Capture the cell that displays the provided text and extract its [X, Y] central coordinate. 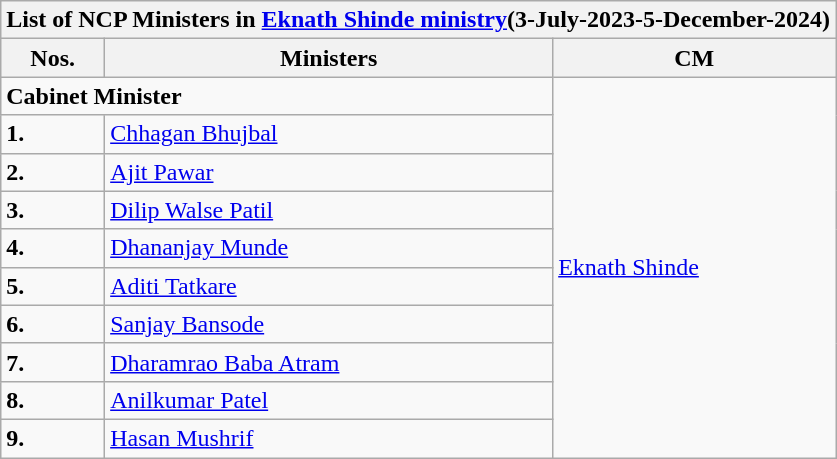
Ministers [329, 58]
List of NCP Ministers in Eknath Shinde ministry(3-July-2023-5-December-2024) [418, 20]
Hasan Mushrif [329, 438]
1. [53, 134]
Dilip Walse Patil [329, 210]
Chhagan Bhujbal [329, 134]
Cabinet Minister [277, 96]
Aditi Tatkare [329, 286]
Anilkumar Patel [329, 400]
Nos. [53, 58]
2. [53, 172]
Ajit Pawar [329, 172]
Dhananjay Munde [329, 248]
9. [53, 438]
6. [53, 324]
Sanjay Bansode [329, 324]
5. [53, 286]
7. [53, 362]
Dharamrao Baba Atram [329, 362]
8. [53, 400]
4. [53, 248]
3. [53, 210]
Eknath Shinde [694, 268]
CM [694, 58]
